For the text-containing cell, return its midpoint in [X, Y] coordinate format. 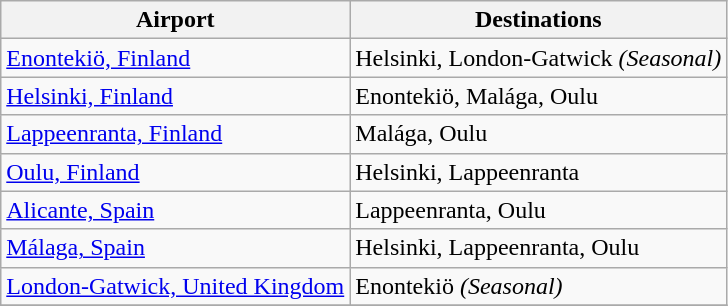
Destinations [538, 20]
Enontekiö, Finland [176, 58]
Helsinki, Lappeenranta [538, 172]
Lappeenranta, Finland [176, 134]
Málaga, Spain [176, 248]
Alicante, Spain [176, 210]
London-Gatwick, United Kingdom [176, 286]
Enontekiö, Malága, Oulu [538, 96]
Helsinki, Lappeenranta, Oulu [538, 248]
Helsinki, Finland [176, 96]
Airport [176, 20]
Lappeenranta, Oulu [538, 210]
Helsinki, London-Gatwick (Seasonal) [538, 58]
Oulu, Finland [176, 172]
Enontekiö (Seasonal) [538, 286]
Malága, Oulu [538, 134]
